Determine the (x, y) coordinate at the center of the cell enclosing the given text.  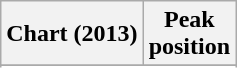
Peakposition (189, 34)
Chart (2013) (72, 34)
